Locate the cell with the specified text and output its [X, Y] center coordinate. 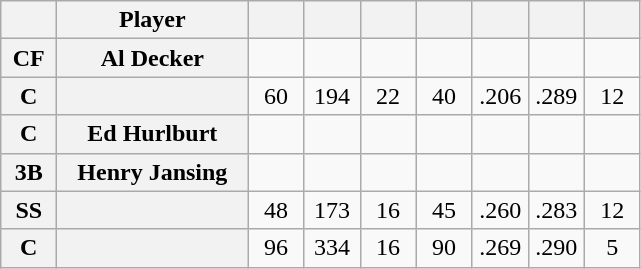
334 [332, 248]
Player [152, 20]
.206 [500, 96]
CF [29, 58]
SS [29, 210]
.269 [500, 248]
Ed Hurlburt [152, 134]
22 [388, 96]
60 [276, 96]
.260 [500, 210]
48 [276, 210]
Al Decker [152, 58]
.283 [556, 210]
40 [444, 96]
.290 [556, 248]
173 [332, 210]
45 [444, 210]
194 [332, 96]
5 [612, 248]
90 [444, 248]
96 [276, 248]
.289 [556, 96]
3B [29, 172]
Henry Jansing [152, 172]
